Return [X, Y] of the center of cell containing provided text 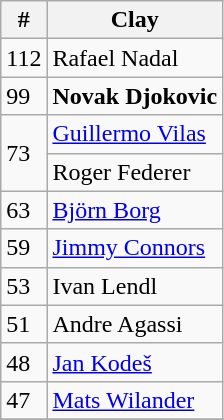
Guillermo Vilas [135, 134]
Novak Djokovic [135, 96]
59 [24, 248]
53 [24, 286]
47 [24, 400]
99 [24, 96]
Clay [135, 20]
# [24, 20]
73 [24, 153]
51 [24, 324]
Björn Borg [135, 210]
63 [24, 210]
Roger Federer [135, 172]
Jan Kodeš [135, 362]
Rafael Nadal [135, 58]
Andre Agassi [135, 324]
Ivan Lendl [135, 286]
Mats Wilander [135, 400]
Jimmy Connors [135, 248]
48 [24, 362]
112 [24, 58]
